Search for the cell housing the specified text and yield its (X, Y) center coordinate. 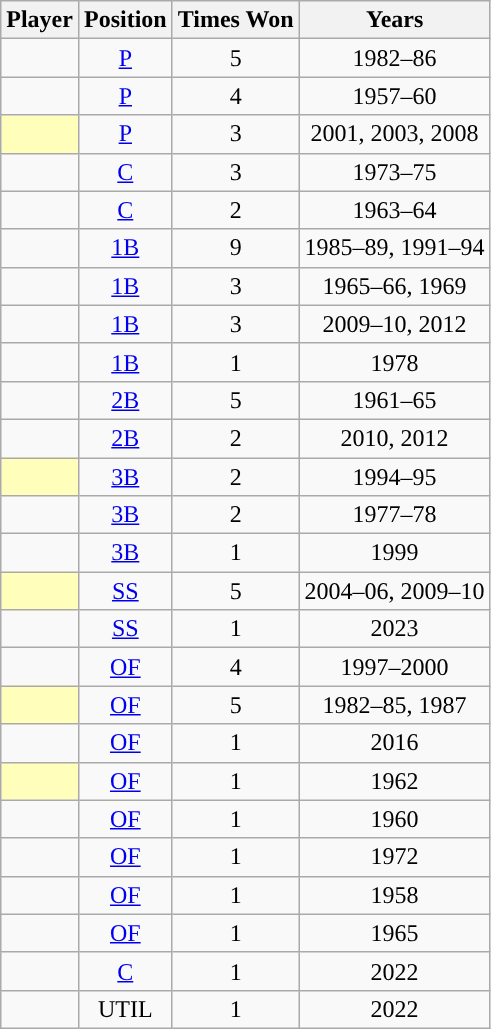
Times Won (236, 20)
9 (236, 248)
1978 (394, 362)
2016 (394, 743)
1963–64 (394, 210)
Position (125, 20)
1985–89, 1991–94 (394, 248)
1957–60 (394, 96)
1982–85, 1987 (394, 705)
1977–78 (394, 515)
1972 (394, 857)
1961–65 (394, 400)
1994–95 (394, 477)
1962 (394, 781)
1965 (394, 933)
UTIL (125, 1009)
1982–86 (394, 58)
1960 (394, 819)
Player (40, 20)
2023 (394, 629)
1997–2000 (394, 667)
1965–66, 1969 (394, 286)
2001, 2003, 2008 (394, 134)
1958 (394, 895)
1973–75 (394, 172)
1999 (394, 553)
2009–10, 2012 (394, 324)
Years (394, 20)
2010, 2012 (394, 438)
2004–06, 2009–10 (394, 591)
